Output the (X, Y) coordinate of the center of the cell containing the given text.  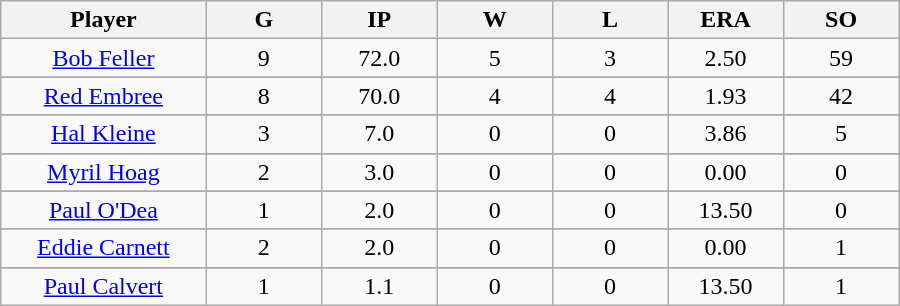
ERA (726, 20)
9 (264, 58)
70.0 (378, 96)
8 (264, 96)
2.50 (726, 58)
Paul O'Dea (104, 210)
Myril Hoag (104, 172)
Red Embree (104, 96)
Hal Kleine (104, 134)
59 (841, 58)
3.86 (726, 134)
IP (378, 20)
1.1 (378, 286)
L (610, 20)
72.0 (378, 58)
Eddie Carnett (104, 248)
42 (841, 96)
Bob Feller (104, 58)
1.93 (726, 96)
7.0 (378, 134)
Paul Calvert (104, 286)
Player (104, 20)
3.0 (378, 172)
G (264, 20)
SO (841, 20)
W (494, 20)
